Return the (X, Y) coordinate for the center point of the cell that contains the specified text.  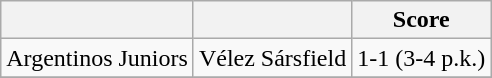
Argentinos Juniors (98, 58)
1-1 (3-4 p.k.) (422, 58)
Score (422, 20)
Vélez Sársfield (272, 58)
